Extract the [x, y] coordinate from the center of the cell holding the provided text.  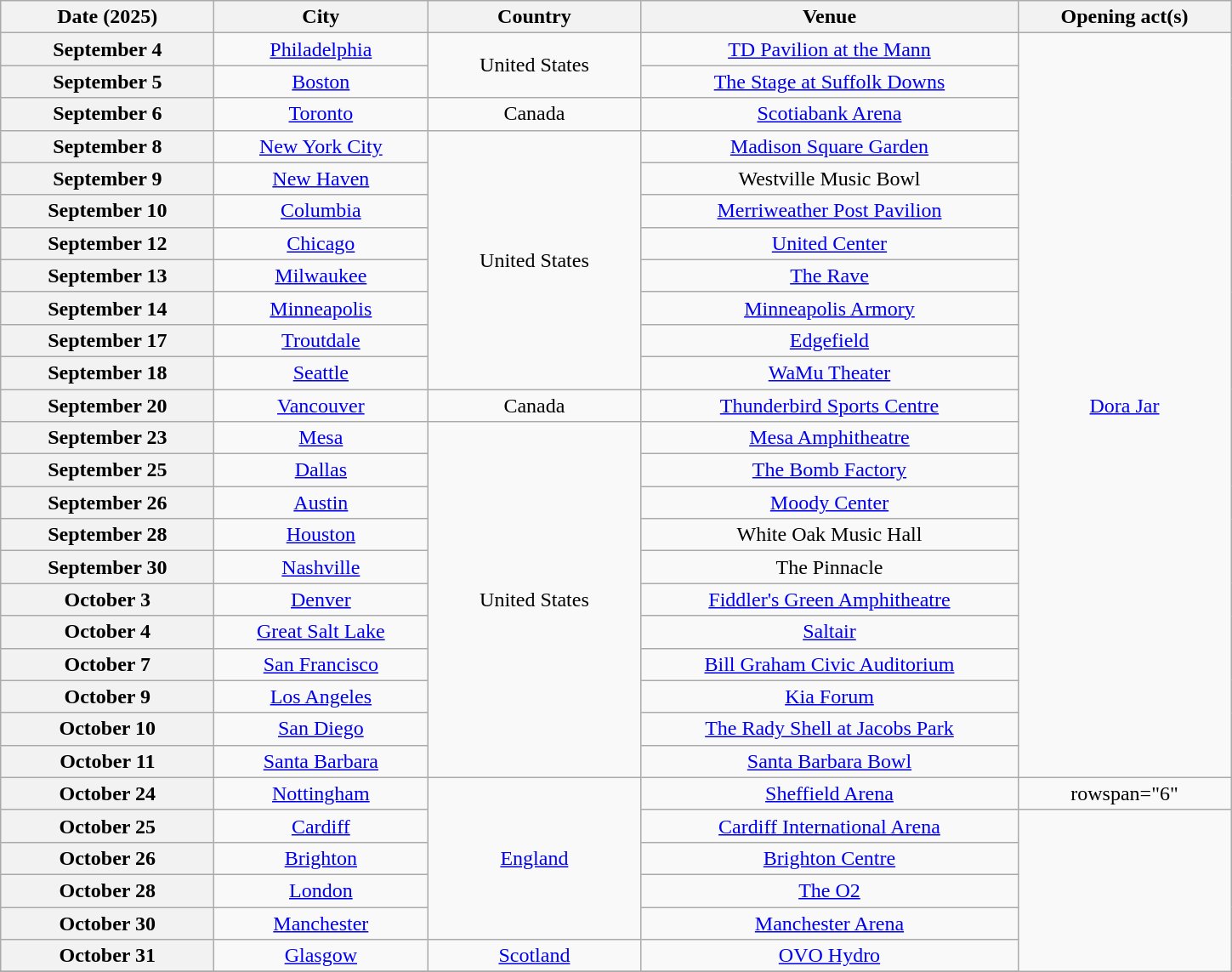
September 4 [107, 49]
City [321, 17]
Manchester [321, 923]
October 30 [107, 923]
Denver [321, 600]
September 13 [107, 276]
Sheffield Arena [830, 793]
October 26 [107, 858]
Minneapolis Armory [830, 308]
September 30 [107, 567]
New Haven [321, 179]
Fiddler's Green Amphitheatre [830, 600]
Opening act(s) [1124, 17]
Brighton Centre [830, 858]
Columbia [321, 211]
The Rady Shell at Jacobs Park [830, 729]
Los Angeles [321, 696]
September 6 [107, 114]
Seattle [321, 372]
The Pinnacle [830, 567]
Houston [321, 535]
September 17 [107, 340]
October 7 [107, 664]
October 31 [107, 956]
London [321, 890]
September 26 [107, 503]
Westville Music Bowl [830, 179]
OVO Hydro [830, 956]
Cardiff [321, 826]
Vancouver [321, 406]
Boston [321, 82]
October 25 [107, 826]
Mesa [321, 438]
October 24 [107, 793]
The Rave [830, 276]
Edgefield [830, 340]
Cardiff International Arena [830, 826]
Dallas [321, 470]
September 28 [107, 535]
September 9 [107, 179]
Minneapolis [321, 308]
rowspan="6" [1124, 793]
Scotland [534, 956]
Austin [321, 503]
Mesa Amphitheatre [830, 438]
White Oak Music Hall [830, 535]
Saltair [830, 632]
September 10 [107, 211]
Milwaukee [321, 276]
TD Pavilion at the Mann [830, 49]
October 10 [107, 729]
Moody Center [830, 503]
September 8 [107, 146]
Venue [830, 17]
Dora Jar [1124, 405]
October 28 [107, 890]
Santa Barbara [321, 761]
San Francisco [321, 664]
The O2 [830, 890]
Glasgow [321, 956]
Santa Barbara Bowl [830, 761]
United Center [830, 243]
October 9 [107, 696]
September 23 [107, 438]
September 18 [107, 372]
September 14 [107, 308]
Manchester Arena [830, 923]
Nashville [321, 567]
WaMu Theater [830, 372]
San Diego [321, 729]
Date (2025) [107, 17]
Great Salt Lake [321, 632]
October 3 [107, 600]
Nottingham [321, 793]
October 11 [107, 761]
Toronto [321, 114]
Troutdale [321, 340]
Madison Square Garden [830, 146]
September 20 [107, 406]
Philadelphia [321, 49]
Kia Forum [830, 696]
Thunderbird Sports Centre [830, 406]
Bill Graham Civic Auditorium [830, 664]
Brighton [321, 858]
September 12 [107, 243]
Merriweather Post Pavilion [830, 211]
October 4 [107, 632]
Country [534, 17]
Scotiabank Arena [830, 114]
Chicago [321, 243]
England [534, 858]
The Bomb Factory [830, 470]
The Stage at Suffolk Downs [830, 82]
September 25 [107, 470]
September 5 [107, 82]
New York City [321, 146]
